Return the [x, y] coordinate for the center point of the cell that contains the specified text.  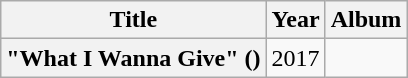
"What I Wanna Give" () [134, 58]
Title [134, 20]
Year [296, 20]
Album [366, 20]
2017 [296, 58]
